Output the (X, Y) coordinate of the center of the cell containing the given text.  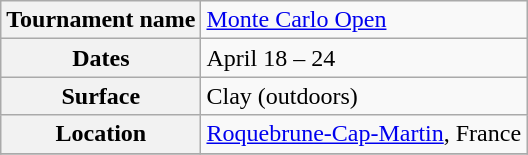
Surface (101, 96)
Roquebrune-Cap-Martin, France (364, 134)
Clay (outdoors) (364, 96)
Monte Carlo Open (364, 20)
April 18 – 24 (364, 58)
Location (101, 134)
Dates (101, 58)
Tournament name (101, 20)
